Pinpoint the cell where the given text exists, returning its (X, Y) midpoint coordinate. 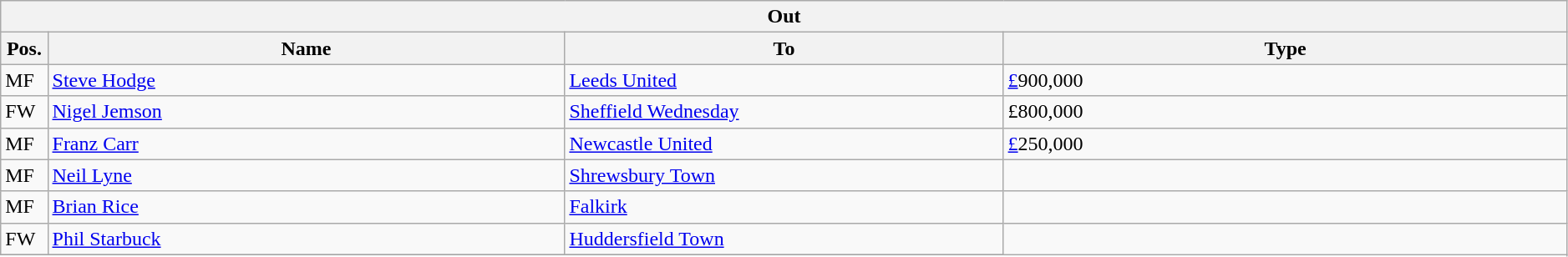
Out (784, 17)
Pos. (24, 48)
Shrewsbury Town (784, 175)
Type (1285, 48)
Franz Carr (306, 144)
Neil Lyne (306, 175)
Falkirk (784, 207)
Leeds United (784, 80)
Name (306, 48)
Steve Hodge (306, 80)
Phil Starbuck (306, 239)
£900,000 (1285, 80)
Nigel Jemson (306, 112)
To (784, 48)
Sheffield Wednesday (784, 112)
£250,000 (1285, 144)
£800,000 (1285, 112)
Newcastle United (784, 144)
Huddersfield Town (784, 239)
Brian Rice (306, 207)
